Identify which cell holds the provided text, then report its [X, Y] central coordinate. 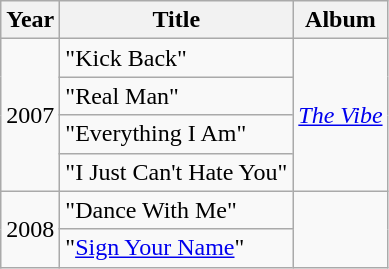
"I Just Can't Hate You" [176, 172]
Title [176, 20]
2007 [30, 115]
2008 [30, 229]
"Kick Back" [176, 58]
"Sign Your Name" [176, 248]
Album [340, 20]
"Real Man" [176, 96]
"Dance With Me" [176, 210]
"Everything I Am" [176, 134]
Year [30, 20]
The Vibe [340, 115]
